Provide the [X, Y] coordinate of the cell's center where the given text is located.  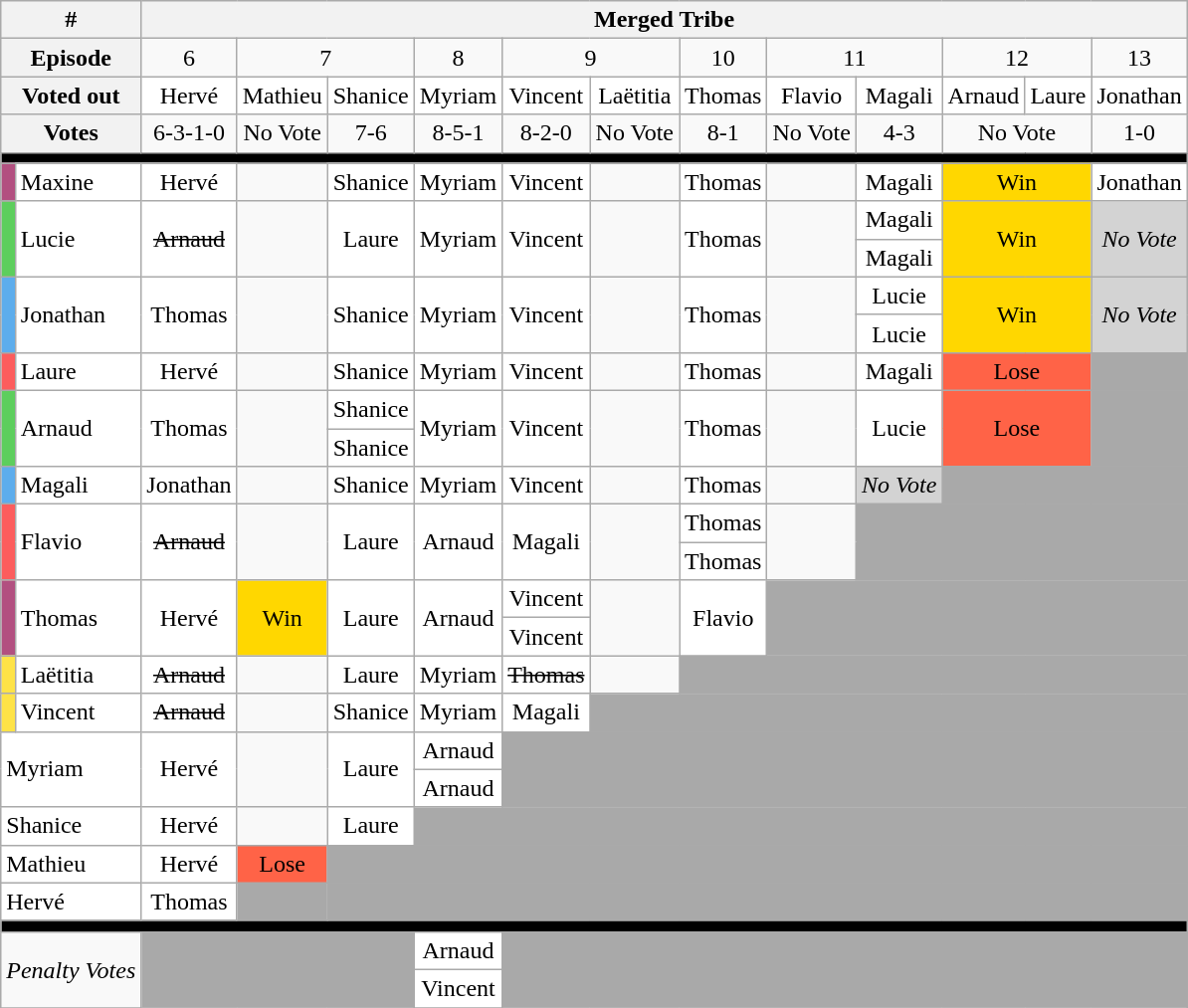
Merged Tribe [665, 20]
12 [1017, 58]
9 [591, 58]
Maxine [78, 182]
11 [855, 58]
Votes [72, 133]
7 [325, 58]
6 [189, 58]
8-2-0 [546, 133]
# [72, 20]
Episode [72, 58]
1-0 [1139, 133]
8-5-1 [458, 133]
4-3 [898, 133]
6-3-1-0 [189, 133]
8-1 [723, 133]
7-6 [370, 133]
13 [1139, 58]
10 [723, 58]
8 [458, 58]
Voted out [72, 96]
Penalty Votes [72, 969]
